Return (X, Y) of the center of cell containing provided text 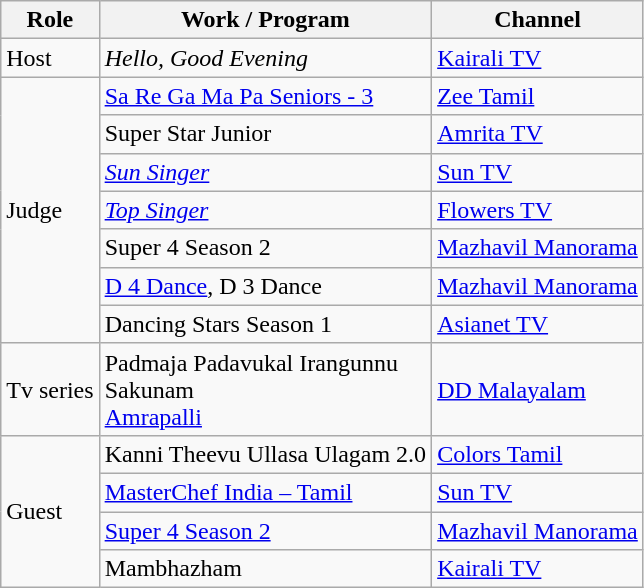
Role (50, 20)
Mambhazham (266, 569)
DD Malayalam (538, 389)
MasterChef India – Tamil (266, 492)
Guest (50, 511)
Sun Singer (266, 172)
Sa Re Ga Ma Pa Seniors - 3 (266, 96)
Tv series (50, 389)
Zee Tamil (538, 96)
Work / Program (266, 20)
Flowers TV (538, 210)
Asianet TV (538, 324)
Padmaja Padavukal IrangunnuSakunam Amrapalli (266, 389)
Channel (538, 20)
Top Singer (266, 210)
Kanni Theevu Ullasa Ulagam 2.0 (266, 454)
Host (50, 58)
Hello, Good Evening (266, 58)
Amrita TV (538, 134)
Super Star Junior (266, 134)
Dancing Stars Season 1 (266, 324)
Judge (50, 210)
Colors Tamil (538, 454)
D 4 Dance, D 3 Dance (266, 286)
